Provide the [X, Y] coordinate of the cell's center where the given text is located.  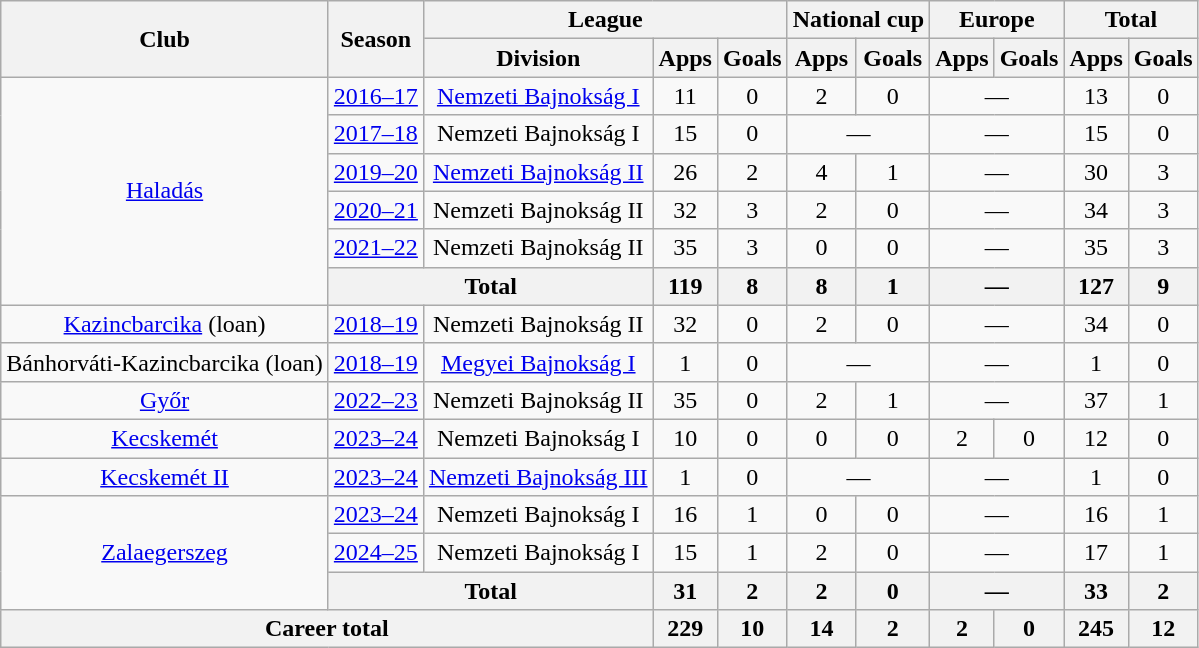
Club [165, 39]
Megyei Bajnokság I [538, 362]
245 [1096, 629]
Bánhorváti-Kazincbarcika (loan) [165, 362]
37 [1096, 400]
Haladás [165, 191]
Division [538, 58]
National cup [858, 20]
2017–18 [376, 134]
119 [685, 286]
2024–25 [376, 553]
17 [1096, 553]
31 [685, 591]
26 [685, 172]
14 [821, 629]
2022–23 [376, 400]
League [605, 20]
11 [685, 96]
4 [821, 172]
127 [1096, 286]
Season [376, 39]
30 [1096, 172]
Kecskemét II [165, 477]
9 [1163, 286]
Kecskemét [165, 438]
Nemzeti Bajnokság III [538, 477]
2016–17 [376, 96]
13 [1096, 96]
Career total [327, 629]
229 [685, 629]
Győr [165, 400]
Europe [997, 20]
Kazincbarcika (loan) [165, 324]
33 [1096, 591]
Zalaegerszeg [165, 553]
2021–22 [376, 248]
2020–21 [376, 210]
2019–20 [376, 172]
